Scan for the cell matching the given text and deliver its [X, Y] coordinate at center. 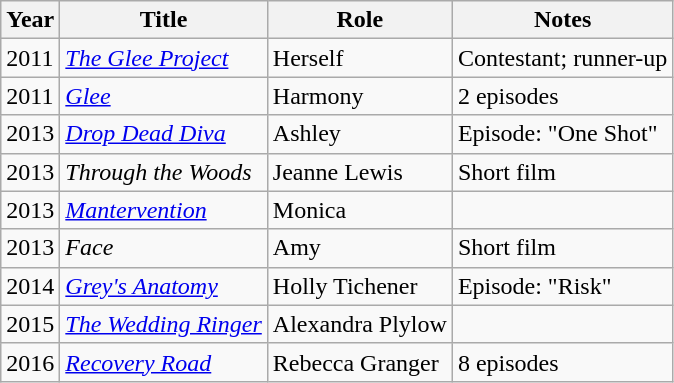
Amy [360, 248]
Role [360, 20]
Monica [360, 210]
Episode: "One Shot" [562, 134]
Recovery Road [164, 362]
Title [164, 20]
Face [164, 248]
Year [30, 20]
Mantervention [164, 210]
Drop Dead Diva [164, 134]
Holly Tichener [360, 286]
Rebecca Granger [360, 362]
Harmony [360, 96]
Ashley [360, 134]
8 episodes [562, 362]
Jeanne Lewis [360, 172]
Herself [360, 58]
Alexandra Plylow [360, 324]
2 episodes [562, 96]
The Wedding Ringer [164, 324]
Glee [164, 96]
Contestant; runner-up [562, 58]
2016 [30, 362]
2015 [30, 324]
2014 [30, 286]
Grey's Anatomy [164, 286]
Through the Woods [164, 172]
The Glee Project [164, 58]
Notes [562, 20]
Episode: "Risk" [562, 286]
